For the text-containing cell, return its midpoint in (X, Y) coordinate format. 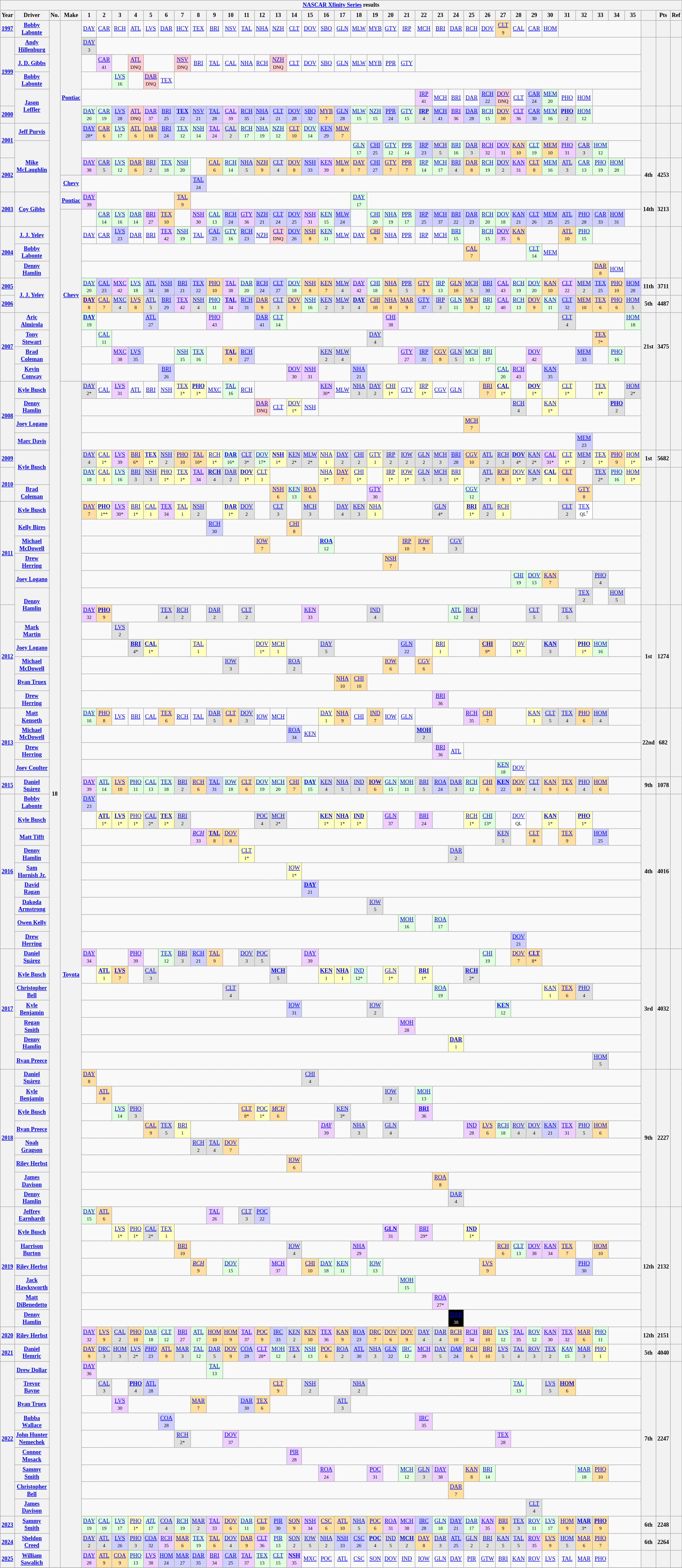
KAN31 (519, 166)
ROA34 (294, 734)
PPR17 (407, 218)
2264 (663, 1542)
ROA6 (310, 493)
CLT26 (534, 218)
CAR19 (104, 115)
KEN13 (294, 493)
MAR2 (198, 1525)
LVS18 (136, 287)
Owen Kelly (32, 923)
NHA24 (262, 115)
POC5 (262, 957)
ROA27* (440, 1301)
CHI4 (310, 1078)
PHO13 (136, 1559)
IRP4 (424, 115)
LVS7 (120, 975)
MXC4 (120, 304)
ATL14 (104, 785)
GTY1 (375, 459)
CAL40 (503, 304)
2010 (8, 484)
CHI2 (359, 459)
MOH28 (407, 1026)
NZHDNQ (278, 63)
PIR30 (278, 1525)
2000 (8, 115)
BRI6* (136, 459)
ROA17 (440, 923)
TEX34 (167, 510)
KEN2* (294, 459)
CGV8 (440, 356)
GTY37 (424, 304)
CLT21 (278, 115)
CHI25 (375, 149)
5682 (663, 459)
PIR13 (278, 1542)
NZH15 (375, 115)
DOV20 (534, 287)
RCH30 (215, 528)
LVS30* (120, 510)
MCH2 (407, 1542)
BRI25 (167, 115)
DAR38 (456, 1318)
RCH1 (503, 510)
MXC42 (120, 287)
CAR3 (584, 149)
33 (601, 15)
2008 (8, 416)
CLTDNQ (278, 235)
DOV35 (503, 235)
IRC35 (424, 1422)
TAL8 (215, 837)
DAY1 (326, 717)
ATL8 (104, 1095)
HOM3 (120, 1353)
HOM31 (617, 218)
32 (584, 15)
CHI18 (375, 287)
CLT19 (534, 149)
IND4 (375, 613)
BRI4* (136, 648)
RCH32 (487, 149)
Year (8, 15)
CAR14 (104, 218)
William Sawalich (32, 1559)
IND5 (391, 1542)
No. (54, 15)
RCH18 (503, 1129)
DAY28 (89, 1559)
TEX13 (262, 1559)
IND7 (375, 717)
LVS35 (136, 356)
CHI13* (487, 820)
CHI8 (294, 528)
Sheldon Creed (32, 1542)
HOM20 (617, 166)
8 (198, 15)
NHA21 (359, 373)
RCH27 (247, 356)
MCH20 (278, 785)
SON9 (294, 1525)
MEM25 (550, 218)
NSH15 (182, 356)
BRI29 (167, 304)
DOV21 (519, 940)
4 (136, 15)
BRI21 (182, 287)
Trevor Bayne (32, 1387)
Bubba Wallace (32, 1422)
NZH9 (262, 166)
MCH6 (278, 1112)
CAR24 (534, 98)
30 (550, 15)
RCH12 (472, 785)
DAR41 (262, 321)
TEX19 (198, 1542)
4040 (663, 1353)
DOV14 (310, 132)
Regan Smith (32, 1026)
NSH3 (151, 476)
2020 (8, 1336)
HOM28 (633, 287)
Daniel Hemric (32, 1353)
CHI38 (391, 321)
21st (649, 347)
DOV13 (534, 579)
DOV4* (519, 459)
3rd (649, 1009)
4253 (663, 175)
TAL16 (231, 390)
Dakoda Armstrong (32, 906)
2003 (8, 209)
TAL12 (198, 1353)
DAR35 (198, 1559)
DOV37 (231, 1439)
Jeff Purvis (32, 132)
2018 (8, 1138)
HOM25 (601, 837)
Ref (676, 15)
MCH2* (278, 820)
KEN3 (359, 510)
LVS23 (120, 235)
NSH7 (391, 562)
KEN33 (310, 613)
BRI7 (487, 390)
Tony Stewart (32, 338)
MCH1 (278, 648)
MCH41 (440, 115)
LVS2* (136, 1353)
DAR1 (456, 1043)
IOW4 (294, 1250)
CHI9 (375, 235)
10 (231, 15)
KAN34 (550, 1250)
PPR5 (407, 287)
12 (262, 15)
CAR5 (104, 166)
DOVQL (519, 820)
NSH20 (182, 166)
David Ragan (32, 889)
1997 (8, 29)
GLN31 (391, 1233)
ROA12 (326, 545)
NHA29 (359, 1250)
DAR28 (472, 115)
ROV11 (534, 1525)
CGV10 (472, 459)
4487 (663, 304)
DAR7 (456, 1490)
COA4 (167, 1525)
Drew Dollar (32, 1370)
TAL33 (215, 1525)
KAN15 (567, 1353)
7th (649, 1439)
LVS30 (120, 1404)
TEXQL† (584, 510)
MXC38 (120, 356)
Mark Martin (32, 631)
NHA8 (391, 304)
5 (151, 15)
DAR17 (472, 1525)
DRC7 (375, 1336)
GLN4 (391, 1129)
GLN17 (359, 149)
MLW8 (342, 166)
RCH3 (503, 459)
NSV21 (198, 115)
NSVDNQ (182, 63)
MEM23 (584, 441)
BRI22 (456, 218)
2011 (8, 554)
RCH23 (247, 235)
RCH14 (231, 166)
GTY27 (407, 356)
CGV12 (472, 493)
HOM4 (601, 717)
PHO30 (584, 1267)
CAR13 (584, 166)
Driver (32, 15)
CLT3* (247, 459)
MAR (584, 1559)
ATL27 (151, 321)
NSH19 (182, 235)
ATL4 (104, 1542)
NSH34 (310, 1525)
GTY12 (391, 149)
DAY9 (89, 1353)
GLN10 (456, 287)
BRI14 (487, 1473)
KEN3* (342, 1112)
DAY17 (359, 201)
CLT27 (278, 287)
MAR7 (198, 1404)
BRI28 (456, 459)
NSH1* (278, 459)
RCH43 (519, 373)
TEX3 (519, 1525)
NZH12 (278, 132)
DOV28 (294, 115)
2016 (8, 871)
TEX10 (167, 218)
IND12* (359, 975)
DAY3 (89, 46)
KAN (519, 1559)
Andy Hillenburg (32, 46)
GLN15 (391, 785)
PHO19 (601, 166)
NSH16 (310, 304)
IRC28 (424, 1525)
14th (649, 209)
TAL6 (215, 1542)
ATL1* (104, 820)
28 (519, 15)
2013 (8, 743)
CAR6 (104, 132)
CAL39 (231, 115)
DAY2* (89, 390)
22nd (649, 743)
2009 (8, 459)
GLN37 (391, 820)
GLN18 (440, 1525)
2001 (8, 140)
1999 (8, 72)
LVS8 (136, 304)
16 (326, 15)
LVS6 (487, 1129)
24 (456, 15)
2248 (663, 1525)
BRI5 (424, 785)
1274 (663, 656)
IRC33 (278, 1336)
Matt Kenseth (32, 717)
MYB7 (326, 115)
RCH22 (487, 98)
DAR23 (472, 218)
KEN39 (326, 166)
GLN11 (456, 304)
2024 (8, 1542)
LVS31 (120, 390)
GTY16 (231, 235)
NSV (231, 29)
IOW18 (231, 785)
KEN7 (326, 287)
MLW15 (359, 115)
DAR16* (231, 459)
Harrison Burton (32, 1250)
PIR (472, 1559)
ROA8 (440, 1181)
22 (424, 15)
26 (487, 15)
NASCAR Xfinity Series results (341, 5)
3475 (663, 347)
2005 (8, 287)
DOV25 (294, 218)
HOM2* (633, 390)
BRI17 (487, 356)
KEN29 (326, 132)
PHO15 (584, 235)
DAR11 (247, 1525)
TAL26 (215, 1215)
MEM33 (584, 356)
MEM20 (550, 98)
11th (649, 287)
MLW7 (342, 132)
MAR27 (182, 1559)
GLN1* (391, 975)
DAR37 (151, 115)
GLN28 (342, 115)
POC31 (375, 1473)
POC (326, 1559)
COA28 (167, 1422)
KAN2* (534, 459)
DAY16 (89, 717)
CAL9 (151, 1129)
IOW13 (375, 1267)
GLN4* (440, 510)
HOM16 (601, 648)
CGV6 (424, 665)
DOV26 (294, 235)
KEN18 (503, 768)
BRI26 (167, 373)
2025 (8, 1559)
HOM18 (633, 321)
NSH14 (198, 132)
TEX25 (601, 287)
27 (503, 15)
CHI9* (487, 648)
KAN8 (472, 1473)
MAR3* (584, 1525)
25 (472, 15)
14 (294, 15)
MCH38 (407, 1525)
DOV19 (262, 785)
LVS2 (120, 631)
DAR14 (136, 218)
CLT32 (567, 304)
COA9 (120, 1559)
MOH2 (424, 734)
ATL1 (104, 975)
3711 (663, 287)
DRC3 (104, 1353)
2151 (663, 1336)
TAL10* (198, 459)
CLT1 (262, 476)
BRI9 (503, 1525)
PPR14 (407, 149)
CHI6 (487, 785)
SON (375, 1559)
BRI34 (215, 1559)
Aric Almirola (32, 321)
Matt Tifft (32, 837)
CSC (359, 1559)
NSH35 (294, 1559)
Pts (663, 15)
Make (71, 15)
CGV (440, 390)
CHI (359, 717)
ATL34 (151, 287)
KAN30 (550, 1336)
GTY9 (424, 287)
GTY30 (375, 493)
DOVDNQ (503, 98)
TEX7 (567, 1250)
CAL31* (550, 459)
CGV3 (456, 545)
DOV30 (294, 373)
PPR24 (391, 115)
LVS26 (120, 1542)
DAR30 (247, 1404)
NHA10 (342, 682)
KAN7 (550, 579)
2 (104, 15)
RCH21 (198, 957)
ROA23 (359, 1336)
KAN3* (534, 476)
GTY15 (407, 115)
IRP3 (440, 304)
IRP2 (391, 459)
TAL31 (215, 785)
PHO39 (136, 957)
ROV3 (534, 1353)
IRP13 (440, 287)
POC22 (262, 1215)
ROV35 (534, 1542)
DOV31 (503, 149)
ROV (534, 1559)
PHO43 (215, 321)
PHO5 (584, 1129)
MOH11 (407, 785)
ATL30 (359, 1353)
PHO23 (151, 1353)
GTY7 (391, 166)
LVS28 (120, 115)
MAR18 (584, 1473)
LVS39 (120, 459)
Noah Gragson (32, 1146)
John Hunter Nemechek (32, 1439)
NHA9 (342, 717)
DAY36 (89, 1370)
ROV12 (534, 1336)
CLT12 (167, 1336)
TAL38 (231, 287)
35 (633, 15)
BRI30 (487, 287)
GTW (487, 1559)
MCH17 (440, 166)
CLT28* (262, 1353)
21 (407, 15)
20 (391, 15)
TEX32 (567, 1336)
DAR24 (456, 1353)
RCH20 (487, 218)
BRI12 (487, 304)
MEM (550, 252)
2012 (8, 656)
RCH17 (247, 132)
NSH4 (198, 304)
2247 (663, 1439)
CHI27 (375, 166)
IRP10 (407, 545)
MOH15 (407, 1284)
13 (278, 15)
4016 (663, 871)
DAY42 (359, 287)
TEX9 (567, 837)
KAN3 (550, 648)
MCH9 (472, 304)
2017 (8, 1009)
6 (167, 15)
RCH31 (247, 304)
19 (375, 15)
RCH13 (519, 304)
GTY36 (247, 218)
PPR7 (407, 166)
2007 (8, 347)
BRI16 (456, 149)
BRI4 (456, 166)
MOH12 (278, 1353)
IND3 (359, 785)
PHO1** (104, 510)
Matt DiBenedetto (32, 1301)
11 (247, 15)
MLW24 (342, 218)
DAY23 (89, 803)
PHO1 (601, 1353)
ROV4 (519, 1129)
31 (567, 15)
NSH6 (278, 493)
SON2 (294, 1542)
KEN12 (503, 1009)
MCH7 (472, 424)
MLW3 (342, 304)
KEN5 (503, 837)
2004 (8, 252)
TEX28 (503, 1439)
Joey Coulter (32, 768)
Connor Mosack (32, 1456)
Mike McLaughlin (32, 167)
CAL11 (104, 338)
GLN3 (424, 1473)
Kelly Bires (32, 528)
ATL12 (456, 613)
TEX1 (167, 1233)
DAR10 (151, 132)
RCH10 (456, 1336)
1078 (663, 785)
CHI20 (375, 218)
2227 (663, 1138)
CAL20 (503, 373)
Marc Davis (32, 441)
CAR41 (104, 63)
MOH13 (424, 1095)
DAY34 (89, 957)
IRP23 (424, 149)
TAL5 (519, 1542)
DAR18 (151, 1336)
CSC6 (326, 1525)
ROA31 (391, 1525)
CAR25 (231, 1559)
HCY (182, 29)
4032 (663, 1009)
PHO7 (601, 1542)
KAN11 (550, 304)
KEN15 (326, 218)
ATL28 (151, 1387)
PHO8 (104, 717)
CLT22 (567, 287)
IOW31 (294, 1009)
LVS14 (120, 1112)
CAR33 (601, 218)
IOW7 (262, 545)
KEN30* (326, 390)
NZH21 (262, 218)
Jeffrey Earnhardt (32, 1215)
17 (342, 15)
DOV17* (262, 459)
TAL28 (215, 115)
CLT15 (278, 1559)
Jason Leffler (32, 106)
BRI15 (456, 235)
NSH38 (167, 287)
TEX7* (601, 338)
IND (407, 1559)
2021 (8, 1353)
KAN6 (519, 235)
IND28 (472, 1129)
RCH33 (198, 837)
DOV42 (534, 356)
BRI29* (424, 1233)
IRP25 (424, 218)
IOW9 (424, 545)
HOM24 (167, 1559)
MCH12 (407, 1473)
DOV15 (231, 1267)
29 (534, 15)
LVS10 (120, 785)
TEX31 (567, 1129)
NSH13 (310, 1353)
POC1* (262, 1112)
KAN5 (503, 1542)
34 (617, 15)
CSC26 (359, 1542)
2015 (8, 785)
POC9 (262, 1336)
KEN10 (310, 1336)
PHO28 (584, 218)
KEN (310, 734)
2022 (8, 1439)
Kevin Conway (32, 373)
DOV38 (534, 1250)
TEX2* (601, 476)
1 (89, 15)
2132 (663, 1267)
RCH34 (472, 1336)
3 (120, 15)
GTY8 (584, 493)
LVS38 (151, 1559)
CAR30 (534, 115)
2002 (8, 175)
23 (440, 15)
IRP14 (424, 166)
ATL5 (151, 304)
TEX36 (326, 1336)
IRC12 (407, 1353)
ROA19 (440, 992)
MCH39 (424, 1353)
15 (310, 15)
2006 (8, 304)
CAL43 (503, 287)
9 (215, 15)
TEX16 (198, 356)
KEN1 (326, 975)
PIR28 (294, 1456)
J. D. Gibbs (32, 63)
CAL19 (104, 1525)
Jack Hawksworth (32, 1284)
DAR1* (231, 510)
Sam Hornish Jr. (32, 872)
COA29 (247, 1353)
7 (182, 15)
CLT24 (278, 218)
2019 (8, 1267)
MAR9 (407, 304)
2023 (8, 1525)
IRP31 (424, 356)
ATL2* (487, 476)
KEN4 (326, 785)
Toyota (71, 974)
682 (663, 743)
COA32 (151, 1542)
CLT13 (519, 1250)
KEN1* (326, 820)
SBO32 (310, 115)
NHA6 (391, 287)
MLW2* (310, 459)
DAR20 (247, 287)
MCH15 (472, 356)
PHO31 (567, 149)
Coy Gibbs (32, 209)
DAR6 (136, 166)
DAY28* (89, 132)
MOH16 (407, 923)
3213 (663, 209)
CAL6 (215, 166)
NSH30 (198, 218)
TAL35 (519, 1336)
IRP41 (424, 98)
KEN22 (503, 785)
